Detect which cell encompasses the target text, then output its [X, Y] center coordinate. 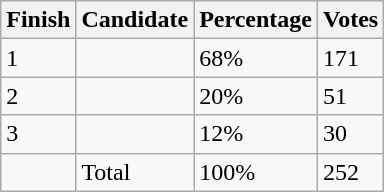
51 [350, 96]
252 [350, 172]
2 [38, 96]
68% [256, 58]
30 [350, 134]
Percentage [256, 20]
Votes [350, 20]
3 [38, 134]
Finish [38, 20]
100% [256, 172]
171 [350, 58]
1 [38, 58]
Candidate [135, 20]
20% [256, 96]
12% [256, 134]
Total [135, 172]
